Detect which cell encompasses the target text, then output its (X, Y) center coordinate. 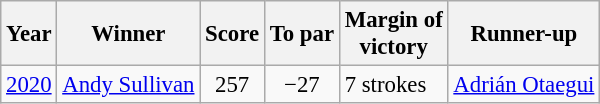
Adrián Otaegui (524, 85)
Andy Sullivan (128, 85)
2020 (29, 85)
Runner-up (524, 34)
To par (302, 34)
257 (232, 85)
7 strokes (394, 85)
Score (232, 34)
Margin ofvictory (394, 34)
Winner (128, 34)
Year (29, 34)
−27 (302, 85)
